Extract the (X, Y) coordinate from the center of the cell holding the provided text.  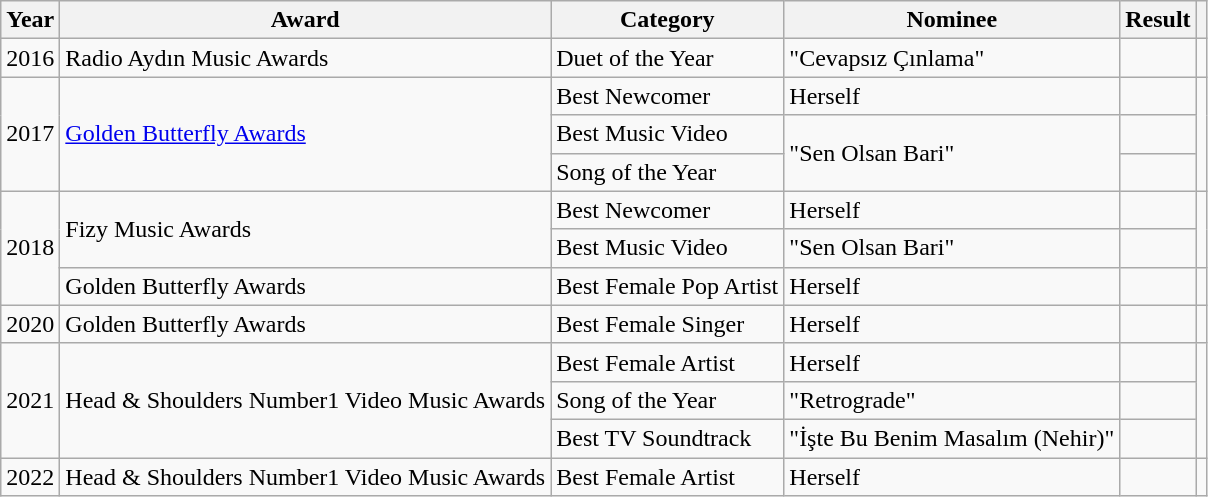
2021 (30, 400)
Category (668, 20)
Best Female Pop Artist (668, 286)
Nominee (952, 20)
Year (30, 20)
Best TV Soundtrack (668, 438)
Fizy Music Awards (306, 229)
2022 (30, 477)
2017 (30, 134)
2018 (30, 248)
Best Female Singer (668, 324)
Duet of the Year (668, 58)
2020 (30, 324)
"Cevapsız Çınlama" (952, 58)
"İşte Bu Benim Masalım (Nehir)" (952, 438)
Result (1158, 20)
Radio Aydın Music Awards (306, 58)
Award (306, 20)
2016 (30, 58)
"Retrograde" (952, 400)
